Determine the [X, Y] coordinate at the center of the cell enclosing the given text.  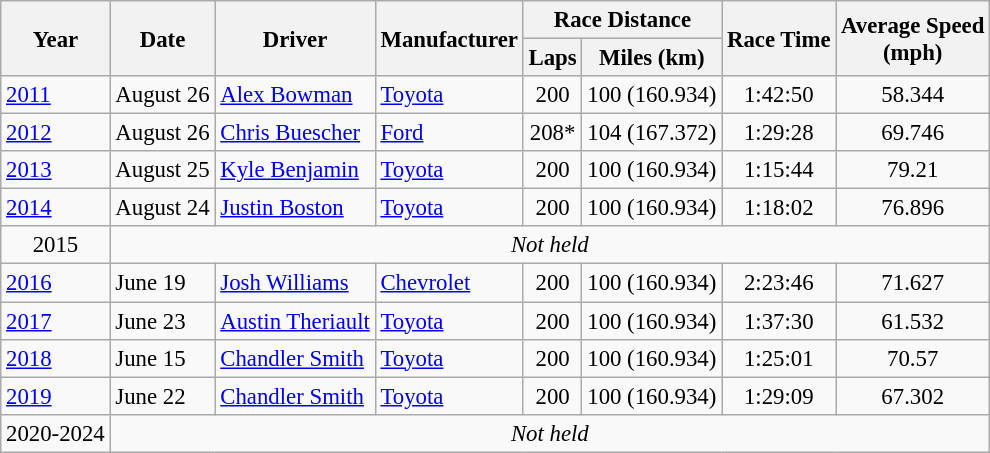
1:29:28 [779, 133]
August 24 [162, 208]
Miles (km) [652, 58]
69.746 [913, 133]
Alex Bowman [295, 95]
Austin Theriault [295, 321]
June 22 [162, 396]
70.57 [913, 358]
104 (167.372) [652, 133]
2019 [56, 396]
2013 [56, 170]
2017 [56, 321]
1:18:02 [779, 208]
Kyle Benjamin [295, 170]
2011 [56, 95]
2018 [56, 358]
2:23:46 [779, 283]
Race Time [779, 38]
Average Speed(mph) [913, 38]
Laps [552, 58]
June 15 [162, 358]
76.896 [913, 208]
58.344 [913, 95]
2014 [56, 208]
208* [552, 133]
61.532 [913, 321]
Race Distance [622, 20]
2015 [56, 245]
June 19 [162, 283]
Date [162, 38]
71.627 [913, 283]
1:29:09 [779, 396]
Josh Williams [295, 283]
1:25:01 [779, 358]
Manufacturer [449, 38]
Ford [449, 133]
1:37:30 [779, 321]
Justin Boston [295, 208]
67.302 [913, 396]
Year [56, 38]
August 25 [162, 170]
2020-2024 [56, 433]
1:15:44 [779, 170]
Chris Buescher [295, 133]
2016 [56, 283]
1:42:50 [779, 95]
Chevrolet [449, 283]
79.21 [913, 170]
Driver [295, 38]
June 23 [162, 321]
2012 [56, 133]
